Find where the given text appears and provide that cell's center as (x, y) coordinate. 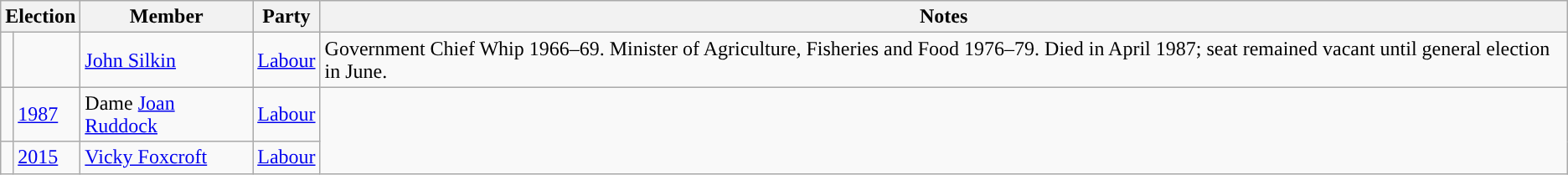
Notes (943, 17)
2015 (47, 157)
John Silkin (167, 60)
Dame Joan Ruddock (167, 114)
Election (40, 17)
1987 (47, 114)
Vicky Foxcroft (167, 157)
Party (286, 17)
Member (167, 17)
